Return (x, y) of the center of cell containing provided text 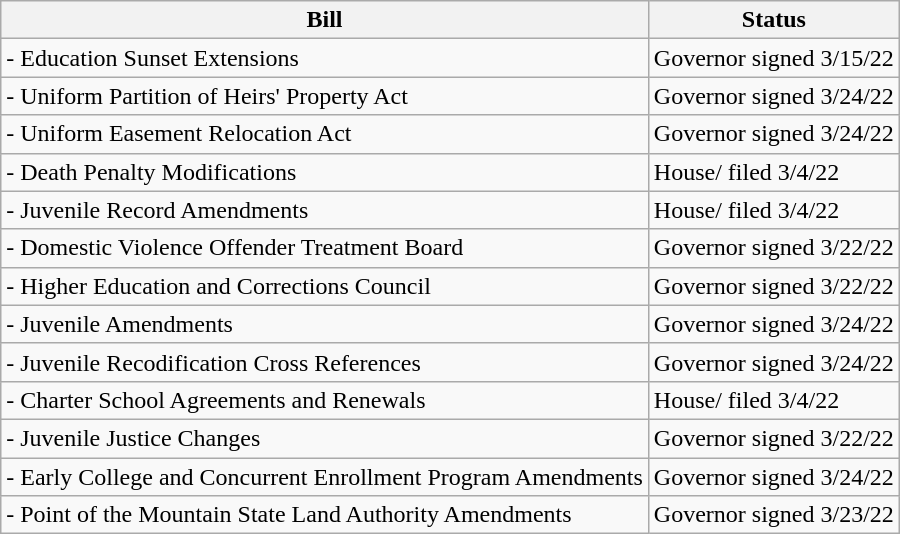
Governor signed 3/23/22 (774, 515)
Governor signed 3/15/22 (774, 58)
Bill (325, 20)
- Juvenile Record Amendments (325, 210)
- Juvenile Justice Changes (325, 438)
- Juvenile Amendments (325, 324)
- Point of the Mountain State Land Authority Amendments (325, 515)
- Uniform Partition of Heirs' Property Act (325, 96)
- Early College and Concurrent Enrollment Program Amendments (325, 477)
- Higher Education and Corrections Council (325, 286)
- Charter School Agreements and Renewals (325, 400)
- Uniform Easement Relocation Act (325, 134)
Status (774, 20)
- Death Penalty Modifications (325, 172)
- Domestic Violence Offender Treatment Board (325, 248)
- Education Sunset Extensions (325, 58)
- Juvenile Recodification Cross References (325, 362)
